Extract the (X, Y) coordinate from the center of the cell holding the provided text.  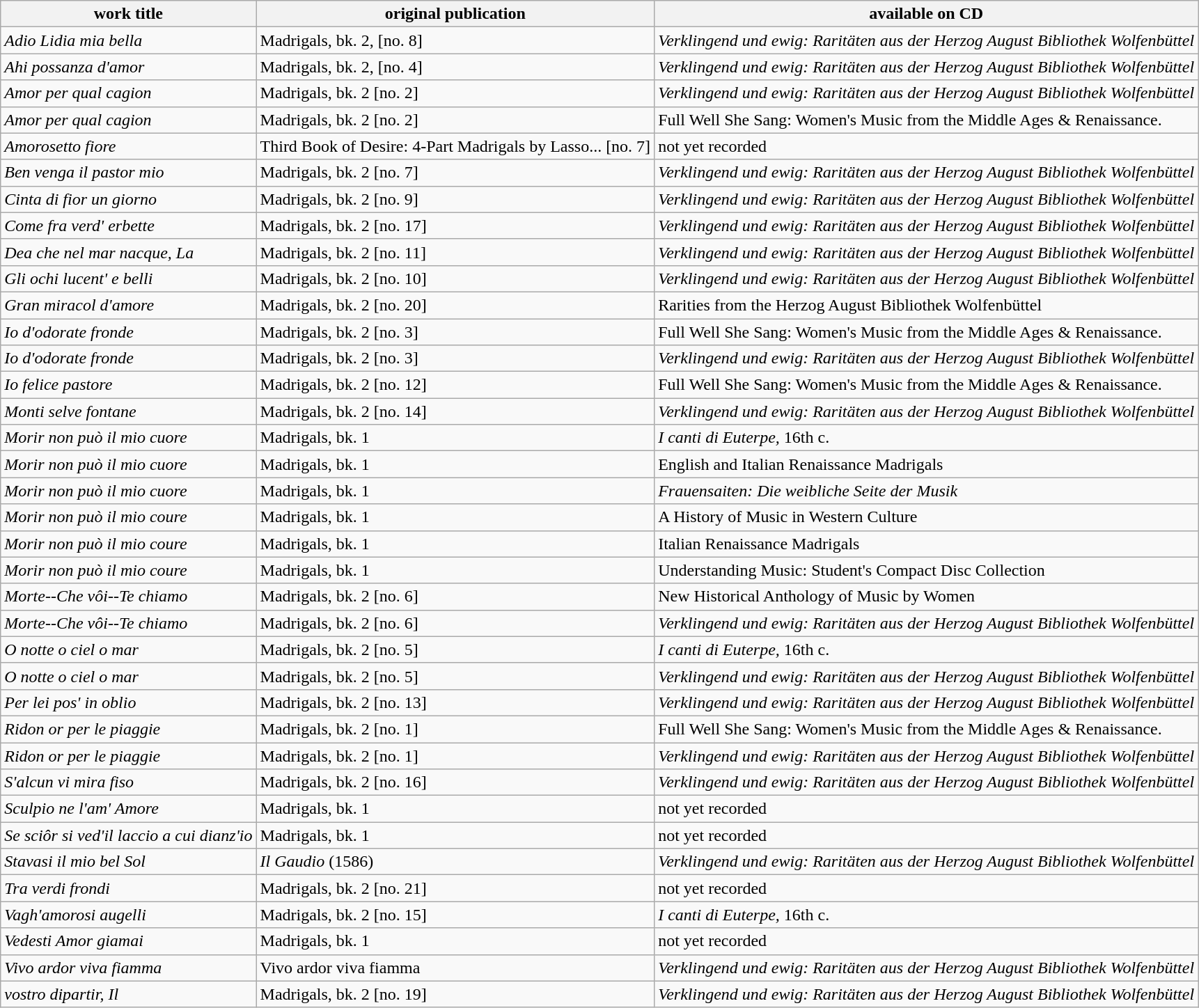
Amorosetto fiore (128, 146)
Gran miracol d'amore (128, 305)
Adio Lidia mia bella (128, 40)
Monti selve fontane (128, 411)
Rarities from the Herzog August Bibliothek Wolfenbüttel (926, 305)
Madrigals, bk. 2 [no. 19] (455, 994)
vostro dipartir, Il (128, 994)
Vedesti Amor giamai (128, 941)
Italian Renaissance Madrigals (926, 544)
Understanding Music: Student's Compact Disc Collection (926, 570)
Madrigals, bk. 2 [no. 13] (455, 702)
Tra verdi frondi (128, 888)
Per lei pos' in oblio (128, 702)
New Historical Anthology of Music by Women (926, 597)
Madrigals, bk. 2 [no. 11] (455, 252)
work title (128, 14)
Sculpio ne l'am' Amore (128, 809)
Se sciôr si ved'il laccio a cui dianz'io (128, 835)
Madrigals, bk. 2 [no. 17] (455, 226)
Madrigals, bk. 2 [no. 16] (455, 782)
English and Italian Renaissance Madrigals (926, 464)
Third Book of Desire: 4-Part Madrigals by Lasso... [no. 7] (455, 146)
Madrigals, bk. 2, [no. 4] (455, 67)
Madrigals, bk. 2 [no. 9] (455, 199)
Stavasi il mio bel Sol (128, 862)
Madrigals, bk. 2 [no. 21] (455, 888)
Come fra verd' erbette (128, 226)
Frauensaiten: Die weibliche Seite der Musik (926, 491)
Io felice pastore (128, 385)
Cinta di fior un giorno (128, 199)
available on CD (926, 14)
Madrigals, bk. 2 [no. 12] (455, 385)
A History of Music in Western Culture (926, 517)
Madrigals, bk. 2 [no. 10] (455, 278)
Il Gaudio (1586) (455, 862)
Madrigals, bk. 2 [no. 20] (455, 305)
original publication (455, 14)
Ahi possanza d'amor (128, 67)
Madrigals, bk. 2 [no. 14] (455, 411)
Madrigals, bk. 2 [no. 15] (455, 915)
Vagh'amorosi augelli (128, 915)
Gli ochi lucent' e belli (128, 278)
Madrigals, bk. 2, [no. 8] (455, 40)
S'alcun vi mira fiso (128, 782)
Ben venga il pastor mio (128, 173)
Madrigals, bk. 2 [no. 7] (455, 173)
Dea che nel mar nacque, La (128, 252)
